Detect which cell encompasses the target text, then output its [X, Y] center coordinate. 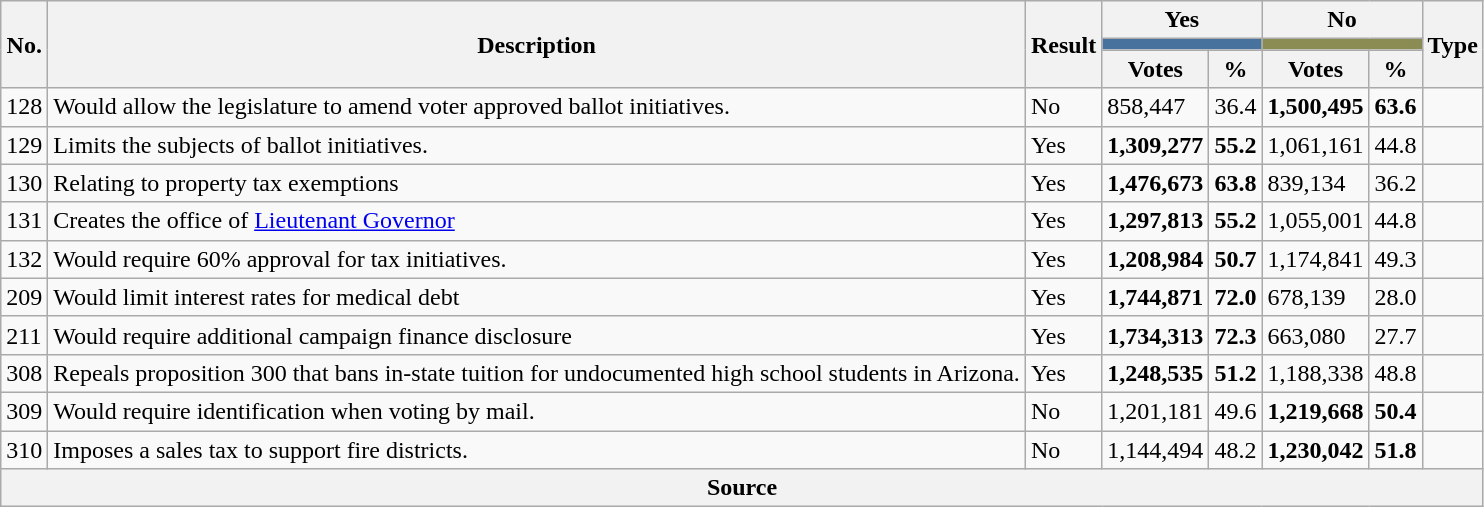
Repeals proposition 300 that bans in-state tuition for undocumented high school students in Arizona. [537, 373]
51.8 [1396, 449]
1,297,813 [1156, 221]
51.2 [1236, 373]
1,061,161 [1316, 145]
Type [1452, 44]
No. [24, 44]
1,055,001 [1316, 221]
Would limit interest rates for medical debt [537, 297]
211 [24, 335]
Limits the subjects of ballot initiatives. [537, 145]
129 [24, 145]
27.7 [1396, 335]
1,201,181 [1156, 411]
1,188,338 [1316, 373]
128 [24, 107]
28.0 [1396, 297]
Relating to property tax exemptions [537, 183]
Would allow the legislature to amend voter approved ballot initiatives. [537, 107]
1,208,984 [1156, 259]
Would require additional campaign finance disclosure [537, 335]
48.8 [1396, 373]
1,219,668 [1316, 411]
Result [1063, 44]
130 [24, 183]
1,144,494 [1156, 449]
Would require identification when voting by mail. [537, 411]
858,447 [1156, 107]
49.6 [1236, 411]
1,744,871 [1156, 297]
36.2 [1396, 183]
63.8 [1236, 183]
72.3 [1236, 335]
1,174,841 [1316, 259]
Source [742, 488]
49.3 [1396, 259]
663,080 [1316, 335]
Description [537, 44]
Imposes a sales tax to support fire districts. [537, 449]
50.4 [1396, 411]
50.7 [1236, 259]
Would require 60% approval for tax initiatives. [537, 259]
1,248,535 [1156, 373]
63.6 [1396, 107]
48.2 [1236, 449]
36.4 [1236, 107]
Creates the office of Lieutenant Governor [537, 221]
1,476,673 [1156, 183]
308 [24, 373]
132 [24, 259]
1,734,313 [1156, 335]
678,139 [1316, 297]
209 [24, 297]
1,500,495 [1316, 107]
310 [24, 449]
1,230,042 [1316, 449]
1,309,277 [1156, 145]
839,134 [1316, 183]
309 [24, 411]
72.0 [1236, 297]
131 [24, 221]
